Identify which cell holds the provided text, then report its [x, y] central coordinate. 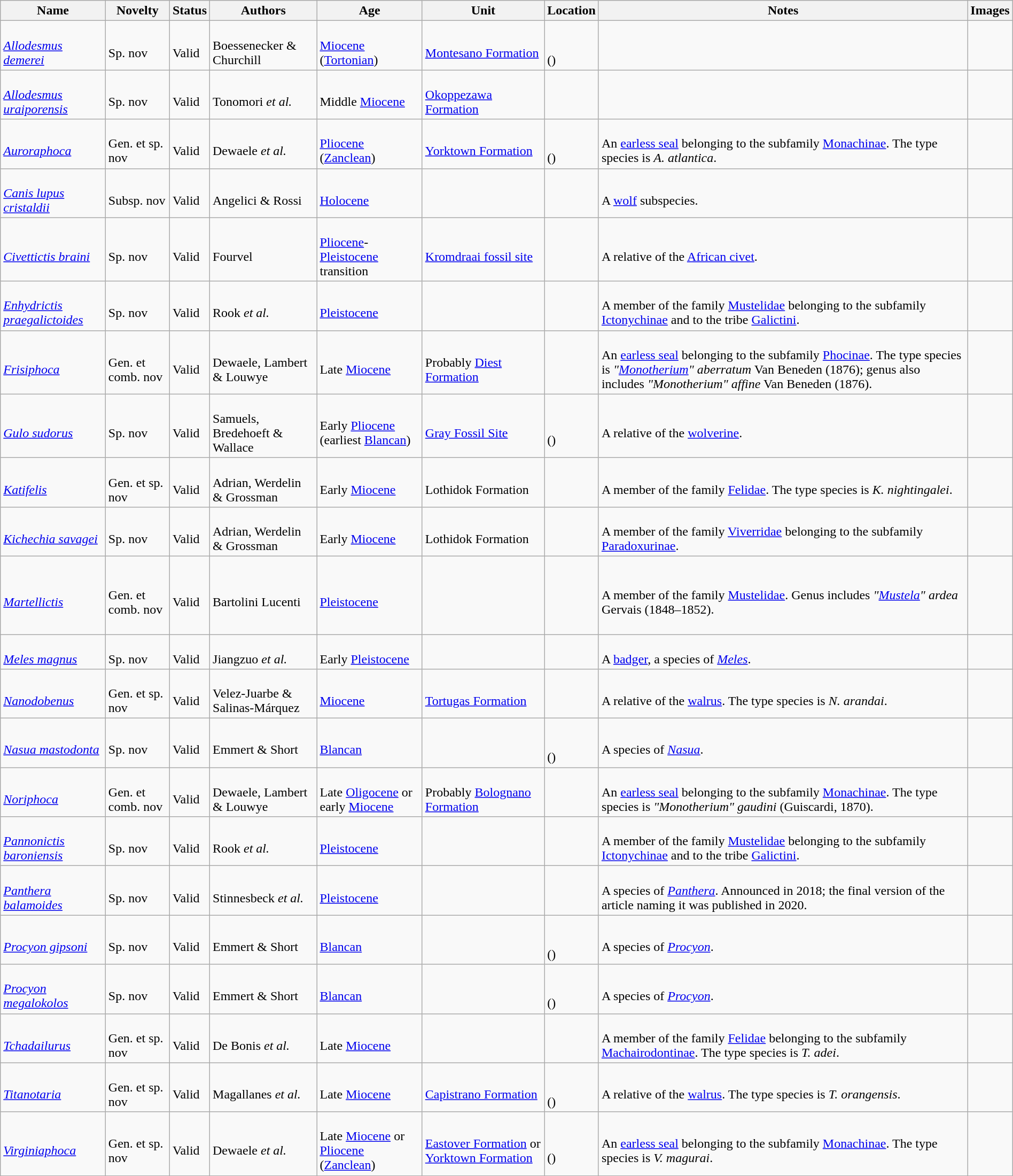
Authors [263, 11]
Stinnesbeck et al. [263, 891]
A relative of the wolverine. [783, 425]
Capistrano Formation [483, 1087]
An earless seal belonging to the subfamily Monachinae. The type species is V. magurai. [783, 1144]
Status [189, 11]
Allodesmus uraiporensis [53, 95]
Katifelis [53, 482]
Pliocene (Zanclean) [370, 144]
Miocene (Tortonian) [370, 45]
Middle Miocene [370, 95]
A relative of the walrus. The type species is T. orangensis. [783, 1087]
Name [53, 11]
A relative of the African civet. [783, 249]
Jiangzuo et al. [263, 651]
Martellictis [53, 595]
Fourvel [263, 249]
Gray Fossil Site [483, 425]
Magallanes et al. [263, 1087]
Yorktown Formation [483, 144]
Eastover Formation or Yorktown Formation [483, 1144]
Enhydrictis praegalictoides [53, 306]
Nasua mastodonta [53, 743]
A member of the family Felidae belonging to the subfamily Machairodontinae. The type species is T. adei. [783, 1038]
Late Oligocene or early Miocene [370, 792]
Titanotaria [53, 1087]
Samuels, Bredehoeft & Wallace [263, 425]
Unit [483, 11]
Novelty [137, 11]
Location [572, 11]
A member of the family Felidae. The type species is K. nightingalei. [783, 482]
Panthera balamoides [53, 891]
Early Pleistocene [370, 651]
Angelici & Rossi [263, 193]
Pliocene-Pleistocene transition [370, 249]
Holocene [370, 193]
Auroraphoca [53, 144]
A species of Nasua. [783, 743]
A species of Panthera. Announced in 2018; the final version of the article naming it was published in 2020. [783, 891]
Bartolini Lucenti [263, 595]
Nanodobenus [53, 694]
Tortugas Formation [483, 694]
A member of the family Viverridae belonging to the subfamily Paradoxurinae. [783, 531]
Canis lupus cristaldii [53, 193]
Probably Diest Formation [483, 362]
De Bonis et al. [263, 1038]
Tonomori et al. [263, 95]
Miocene [370, 694]
Tchadailurus [53, 1038]
Pannonictis baroniensis [53, 841]
Subsp. nov [137, 193]
An earless seal belonging to the subfamily Monachinae. The type species is "Monotherium" gaudini (Guiscardi, 1870). [783, 792]
A badger, a species of Meles. [783, 651]
Late Miocene or Pliocene (Zanclean) [370, 1144]
Virginiaphoca [53, 1144]
Kromdraai fossil site [483, 249]
Procyon megalokolos [53, 989]
Velez-Juarbe & Salinas-Márquez [263, 694]
A wolf subspecies. [783, 193]
Kichechia savagei [53, 531]
A member of the family Mustelidae. Genus includes "Mustela" ardea Gervais (1848–1852). [783, 595]
Montesano Formation [483, 45]
A relative of the walrus. The type species is N. arandai. [783, 694]
Age [370, 11]
Civettictis braini [53, 249]
Meles magnus [53, 651]
Procyon gipsoni [53, 940]
Noriphoca [53, 792]
Frisiphoca [53, 362]
An earless seal belonging to the subfamily Monachinae. The type species is A. atlantica. [783, 144]
Allodesmus demerei [53, 45]
Gulo sudorus [53, 425]
Notes [783, 11]
Okoppezawa Formation [483, 95]
Probably Bolognano Formation [483, 792]
Boessenecker & Churchill [263, 45]
Images [990, 11]
Early Pliocene (earliest Blancan) [370, 425]
